Scan for the cell matching the given text and deliver its [X, Y] coordinate at center. 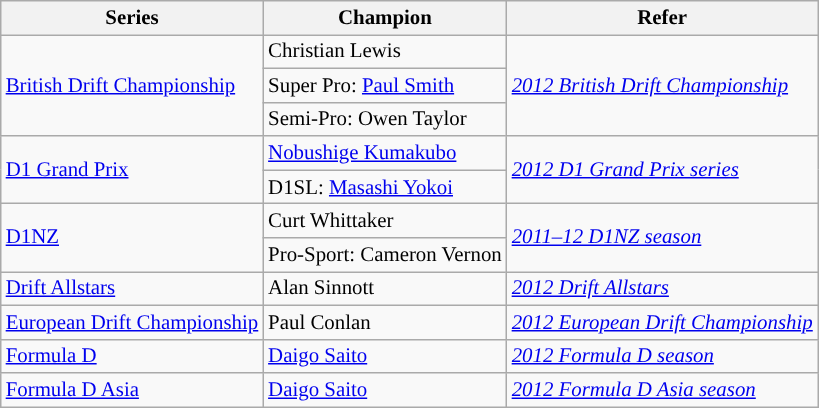
Champion [385, 18]
2012 European Drift Championship [662, 322]
Alan Sinnott [385, 288]
2012 Formula D Asia season [662, 390]
European Drift Championship [132, 322]
2012 D1 Grand Prix series [662, 170]
Super Pro: Paul Smith [385, 85]
2011–12 D1NZ season [662, 238]
2012 British Drift Championship [662, 85]
D1 Grand Prix [132, 170]
Christian Lewis [385, 51]
Semi-Pro: Owen Taylor [385, 119]
Formula D Asia [132, 390]
Drift Allstars [132, 288]
D1SL: Masashi Yokoi [385, 187]
Nobushige Kumakubo [385, 153]
British Drift Championship [132, 85]
Pro-Sport: Cameron Vernon [385, 255]
2012 Drift Allstars [662, 288]
Paul Conlan [385, 322]
Curt Whittaker [385, 221]
D1NZ [132, 238]
Refer [662, 18]
Series [132, 18]
Formula D [132, 356]
2012 Formula D season [662, 356]
